Identify which cell holds the provided text, then report its [x, y] central coordinate. 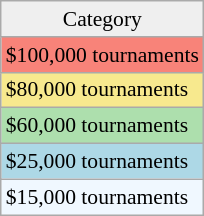
$25,000 tournaments [102, 162]
$15,000 tournaments [102, 197]
$100,000 tournaments [102, 55]
$80,000 tournaments [102, 90]
Category [102, 19]
$60,000 tournaments [102, 126]
